From the cell containing the given text, extract its center point as (X, Y) coordinate. 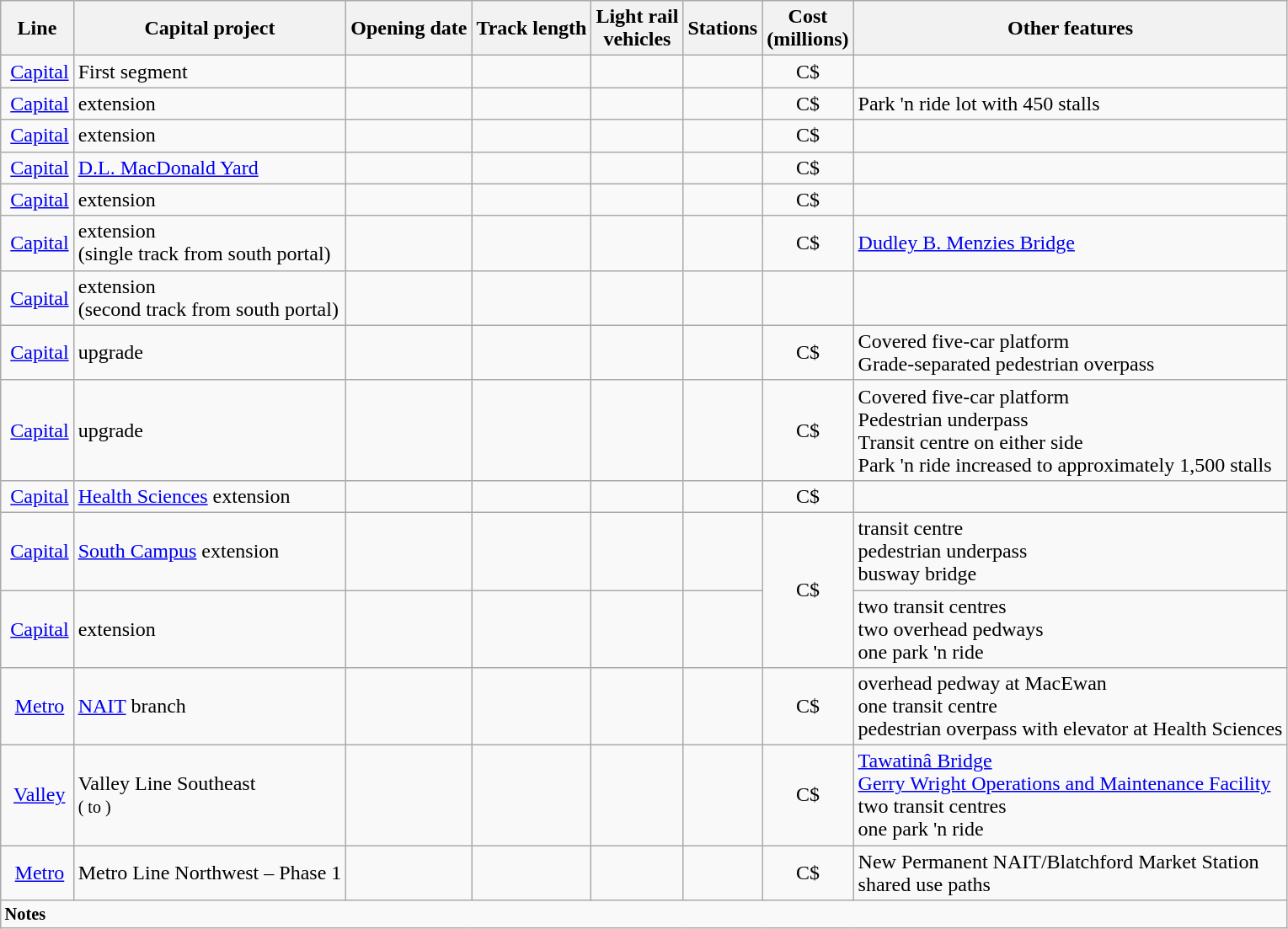
Opening date (409, 29)
D.L. MacDonald Yard (210, 168)
Valley Line Southeast ( to ) (210, 795)
transit centrepedestrian underpassbusway bridge (1070, 551)
Line (37, 29)
South Campus extension (210, 551)
overhead pedway at MacEwanone transit centrepedestrian overpass with elevator at Health Sciences (1070, 707)
extension(second track from south portal) (210, 298)
Stations (723, 29)
Notes (644, 915)
Capital project (210, 29)
extension(single track from south portal) (210, 243)
First segment (210, 72)
Track length (532, 29)
Cost(millions) (808, 29)
two transit centrestwo overhead pedwaysone park 'n ride (1070, 628)
Tawatinâ BridgeGerry Wright Operations and Maintenance Facilitytwo transit centresone park 'n ride (1070, 795)
Covered five-car platformPedestrian underpassTransit centre on either sidePark 'n ride increased to approximately 1,500 stalls (1070, 430)
Valley (37, 795)
Metro Line Northwest – Phase 1 (210, 873)
NAIT branch (210, 707)
Park 'n ride lot with 450 stalls (1070, 104)
New Permanent NAIT/Blatchford Market Stationshared use paths (1070, 873)
Other features (1070, 29)
Dudley B. Menzies Bridge (1070, 243)
Light railvehicles (637, 29)
Covered five-car platformGrade-separated pedestrian overpass (1070, 352)
Health Sciences extension (210, 496)
